For the text-containing cell, return its midpoint in [x, y] coordinate format. 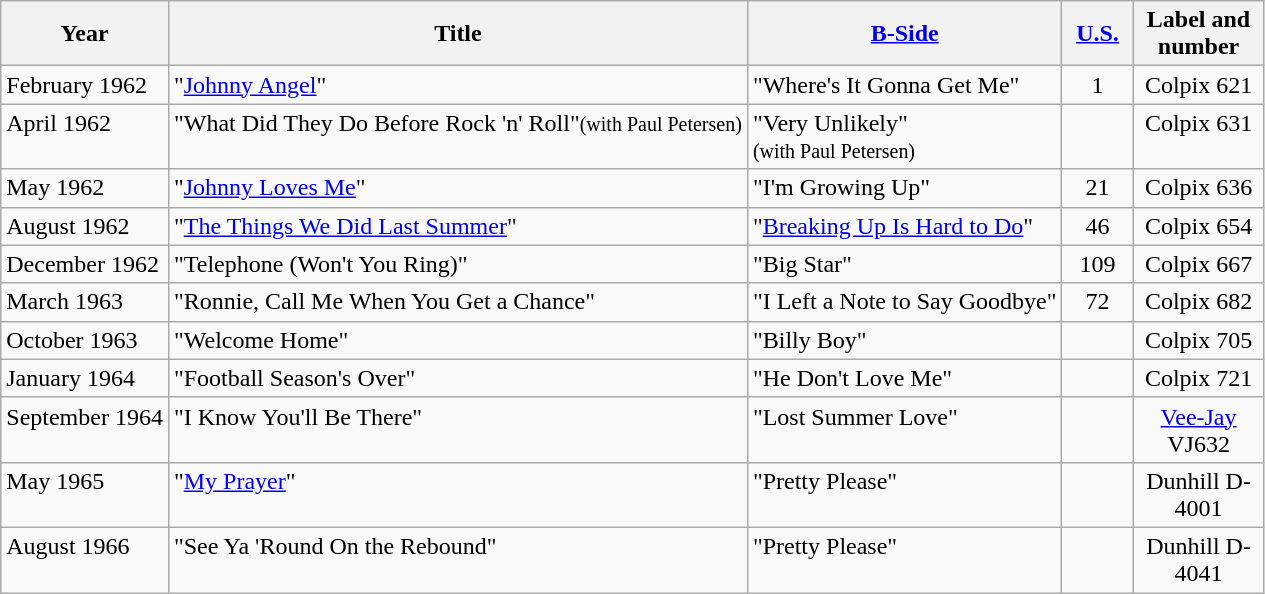
"Big Star" [904, 264]
Label and number [1198, 34]
Colpix 636 [1198, 188]
December 1962 [85, 264]
"Welcome Home" [458, 340]
April 1962 [85, 136]
1 [1098, 85]
"Breaking Up Is Hard to Do" [904, 226]
109 [1098, 264]
August 1962 [85, 226]
Colpix 621 [1198, 85]
"Very Unlikely"(with Paul Petersen) [904, 136]
Colpix 705 [1198, 340]
Title [458, 34]
"See Ya 'Round On the Rebound" [458, 560]
September 1964 [85, 430]
May 1965 [85, 494]
Vee-Jay VJ632 [1198, 430]
Dunhill D-4041 [1198, 560]
October 1963 [85, 340]
Colpix 654 [1198, 226]
February 1962 [85, 85]
"Football Season's Over" [458, 378]
Colpix 667 [1198, 264]
"My Prayer" [458, 494]
Colpix 682 [1198, 302]
March 1963 [85, 302]
"Telephone (Won't You Ring)" [458, 264]
Dunhill D-4001 [1198, 494]
Colpix 721 [1198, 378]
Year [85, 34]
"Johnny Loves Me" [458, 188]
72 [1098, 302]
Colpix 631 [1198, 136]
January 1964 [85, 378]
August 1966 [85, 560]
"Where's It Gonna Get Me" [904, 85]
"The Things We Did Last Summer" [458, 226]
U.S. [1098, 34]
"He Don't Love Me" [904, 378]
21 [1098, 188]
46 [1098, 226]
"What Did They Do Before Rock 'n' Roll"(with Paul Petersen) [458, 136]
"I Left a Note to Say Goodbye" [904, 302]
May 1962 [85, 188]
"Billy Boy" [904, 340]
B-Side [904, 34]
"Johnny Angel" [458, 85]
"Ronnie, Call Me When You Get a Chance" [458, 302]
"Lost Summer Love" [904, 430]
"I'm Growing Up" [904, 188]
"I Know You'll Be There" [458, 430]
